Return the (X, Y) coordinate for the center point of the cell that contains the specified text.  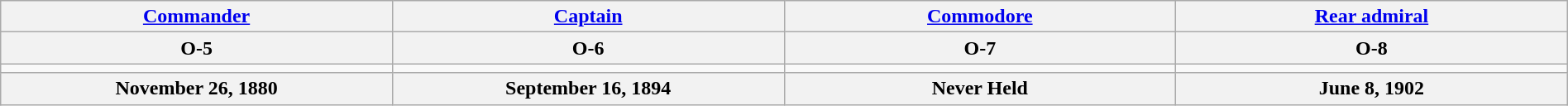
Commodore (980, 17)
O-7 (980, 48)
O-5 (197, 48)
June 8, 1902 (1372, 89)
Rear admiral (1372, 17)
O-8 (1372, 48)
Commander (197, 17)
Never Held (980, 89)
O-6 (588, 48)
September 16, 1894 (588, 89)
November 26, 1880 (197, 89)
Captain (588, 17)
